Scan for the cell matching the given text and deliver its (X, Y) coordinate at center. 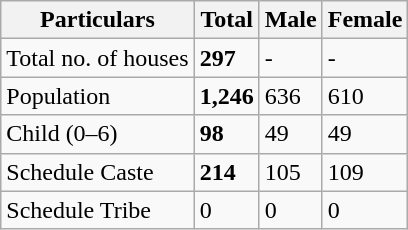
Male (290, 20)
636 (290, 96)
98 (226, 134)
Child (0–6) (98, 134)
109 (365, 172)
Schedule Tribe (98, 210)
297 (226, 58)
1,246 (226, 96)
105 (290, 172)
Schedule Caste (98, 172)
Particulars (98, 20)
Population (98, 96)
Total (226, 20)
214 (226, 172)
Total no. of houses (98, 58)
610 (365, 96)
Female (365, 20)
